Output the (X, Y) coordinate of the center of the cell containing the given text.  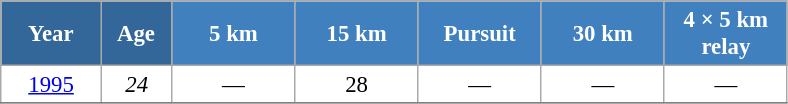
Pursuit (480, 34)
15 km (356, 34)
30 km (602, 34)
28 (356, 85)
5 km (234, 34)
24 (136, 85)
1995 (52, 85)
Year (52, 34)
4 × 5 km relay (726, 34)
Age (136, 34)
